Find where the given text appears and provide that cell's center as [x, y] coordinate. 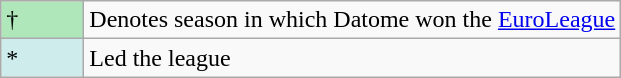
Denotes season in which Datome won the EuroLeague [352, 20]
† [42, 20]
* [42, 58]
Led the league [352, 58]
